Return (X, Y) of the center of cell containing provided text 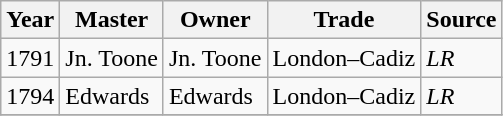
Master (112, 20)
1791 (30, 58)
1794 (30, 96)
Trade (344, 20)
Year (30, 20)
Owner (215, 20)
Source (462, 20)
